Pinpoint the cell where the given text exists, returning its [x, y] midpoint coordinate. 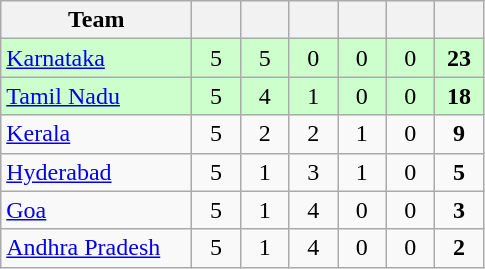
Karnataka [96, 58]
Team [96, 20]
18 [460, 96]
Hyderabad [96, 172]
Goa [96, 210]
Andhra Pradesh [96, 248]
23 [460, 58]
Kerala [96, 134]
Tamil Nadu [96, 96]
9 [460, 134]
